Capture the cell that displays the provided text and extract its (x, y) central coordinate. 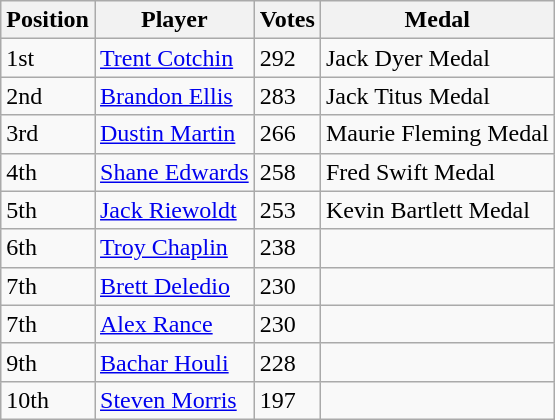
Position (48, 20)
4th (48, 172)
Jack Dyer Medal (437, 58)
238 (287, 248)
Trent Cotchin (174, 58)
Player (174, 20)
283 (287, 96)
5th (48, 210)
Maurie Fleming Medal (437, 134)
Fred Swift Medal (437, 172)
6th (48, 248)
197 (287, 400)
228 (287, 362)
258 (287, 172)
Jack Titus Medal (437, 96)
Medal (437, 20)
Bachar Houli (174, 362)
Shane Edwards (174, 172)
Jack Riewoldt (174, 210)
Steven Morris (174, 400)
Dustin Martin (174, 134)
2nd (48, 96)
3rd (48, 134)
10th (48, 400)
Alex Rance (174, 324)
292 (287, 58)
253 (287, 210)
1st (48, 58)
Brandon Ellis (174, 96)
Votes (287, 20)
Kevin Bartlett Medal (437, 210)
Brett Deledio (174, 286)
266 (287, 134)
Troy Chaplin (174, 248)
9th (48, 362)
